Provide the [x, y] coordinate of the cell's center where the given text is located.  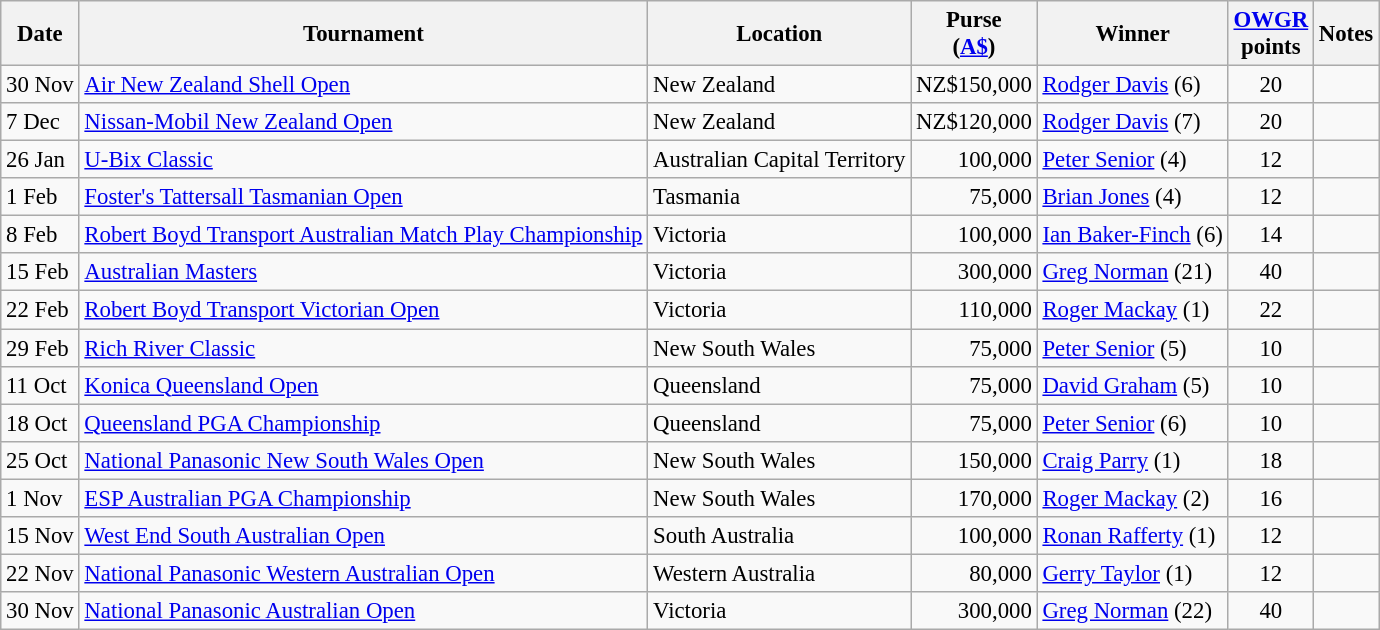
U-Bix Classic [364, 160]
Nissan-Mobil New Zealand Open [364, 122]
Location [780, 34]
NZ$150,000 [974, 85]
Purse(A$) [974, 34]
Rodger Davis (7) [1132, 122]
Winner [1132, 34]
Robert Boyd Transport Australian Match Play Championship [364, 235]
Air New Zealand Shell Open [364, 85]
National Panasonic Western Australian Open [364, 573]
8 Feb [40, 235]
18 [1270, 460]
David Graham (5) [1132, 385]
22 Feb [40, 310]
Greg Norman (21) [1132, 273]
18 Oct [40, 423]
Australian Masters [364, 273]
170,000 [974, 498]
110,000 [974, 310]
25 Oct [40, 460]
Craig Parry (1) [1132, 460]
Peter Senior (6) [1132, 423]
Foster's Tattersall Tasmanian Open [364, 197]
Australian Capital Territory [780, 160]
14 [1270, 235]
OWGRpoints [1270, 34]
Robert Boyd Transport Victorian Open [364, 310]
Rich River Classic [364, 348]
Western Australia [780, 573]
Peter Senior (4) [1132, 160]
22 Nov [40, 573]
South Australia [780, 536]
Rodger Davis (6) [1132, 85]
National Panasonic New South Wales Open [364, 460]
West End South Australian Open [364, 536]
1 Nov [40, 498]
7 Dec [40, 122]
Tournament [364, 34]
15 Nov [40, 536]
22 [1270, 310]
11 Oct [40, 385]
26 Jan [40, 160]
National Panasonic Australian Open [364, 611]
ESP Australian PGA Championship [364, 498]
Konica Queensland Open [364, 385]
16 [1270, 498]
Gerry Taylor (1) [1132, 573]
80,000 [974, 573]
29 Feb [40, 348]
Brian Jones (4) [1132, 197]
Notes [1346, 34]
Roger Mackay (1) [1132, 310]
Ian Baker-Finch (6) [1132, 235]
Peter Senior (5) [1132, 348]
Queensland PGA Championship [364, 423]
NZ$120,000 [974, 122]
Ronan Rafferty (1) [1132, 536]
Date [40, 34]
Tasmania [780, 197]
15 Feb [40, 273]
1 Feb [40, 197]
Roger Mackay (2) [1132, 498]
150,000 [974, 460]
Greg Norman (22) [1132, 611]
